Locate the cell with the specified text and output its (x, y) center coordinate. 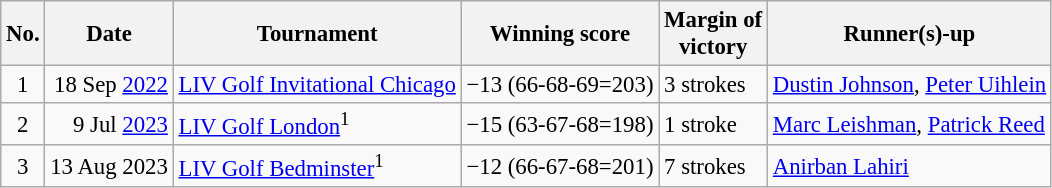
No. (23, 34)
LIV Golf Bedminster1 (317, 166)
LIV Golf London1 (317, 124)
18 Sep 2022 (109, 85)
3 strokes (714, 85)
−12 (66-67-68=201) (560, 166)
13 Aug 2023 (109, 166)
7 strokes (714, 166)
Tournament (317, 34)
3 (23, 166)
Marc Leishman, Patrick Reed (909, 124)
Anirban Lahiri (909, 166)
−13 (66-68-69=203) (560, 85)
Runner(s)-up (909, 34)
−15 (63-67-68=198) (560, 124)
9 Jul 2023 (109, 124)
Date (109, 34)
1 stroke (714, 124)
LIV Golf Invitational Chicago (317, 85)
Winning score (560, 34)
2 (23, 124)
1 (23, 85)
Margin ofvictory (714, 34)
Dustin Johnson, Peter Uihlein (909, 85)
